Output the [x, y] coordinate of the center of the cell containing the given text.  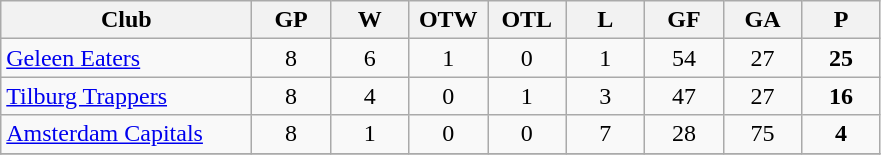
16 [842, 96]
Amsterdam Capitals [126, 134]
L [606, 20]
25 [842, 58]
75 [762, 134]
Geleen Eaters [126, 58]
OTL [528, 20]
Tilburg Trappers [126, 96]
6 [370, 58]
47 [684, 96]
GF [684, 20]
54 [684, 58]
GP [292, 20]
3 [606, 96]
GA [762, 20]
7 [606, 134]
Club [126, 20]
28 [684, 134]
OTW [448, 20]
W [370, 20]
P [842, 20]
